Output the (x, y) coordinate of the center of the cell containing the given text.  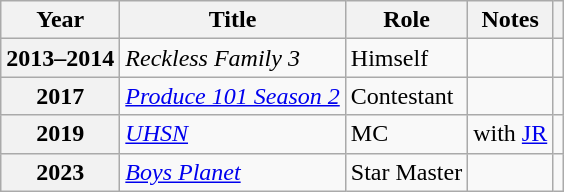
2013–2014 (60, 58)
Role (406, 20)
MC (406, 134)
Produce 101 Season 2 (232, 96)
Contestant (406, 96)
2023 (60, 172)
Year (60, 20)
2019 (60, 134)
2017 (60, 96)
Star Master (406, 172)
Reckless Family 3 (232, 58)
Himself (406, 58)
Boys Planet (232, 172)
Title (232, 20)
Notes (510, 20)
with JR (510, 134)
UHSN (232, 134)
